Output the (X, Y) coordinate of the center of the cell containing the given text.  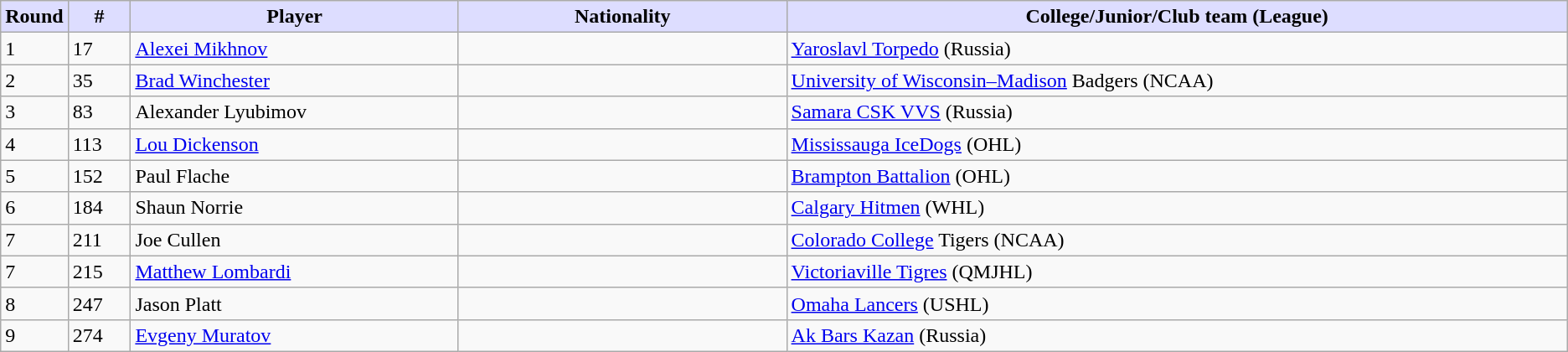
3 (34, 112)
35 (99, 80)
Round (34, 17)
8 (34, 303)
5 (34, 176)
Matthew Lombardi (295, 272)
Player (295, 17)
Ak Bars Kazan (Russia) (1177, 335)
215 (99, 272)
9 (34, 335)
Mississauga IceDogs (OHL) (1177, 144)
1 (34, 49)
17 (99, 49)
4 (34, 144)
Paul Flache (295, 176)
6 (34, 208)
83 (99, 112)
Calgary Hitmen (WHL) (1177, 208)
Victoriaville Tigres (QMJHL) (1177, 272)
College/Junior/Club team (League) (1177, 17)
274 (99, 335)
Nationality (622, 17)
Alexei Mikhnov (295, 49)
Omaha Lancers (USHL) (1177, 303)
247 (99, 303)
211 (99, 240)
Evgeny Muratov (295, 335)
Jason Platt (295, 303)
184 (99, 208)
Samara CSK VVS (Russia) (1177, 112)
Shaun Norrie (295, 208)
Brad Winchester (295, 80)
152 (99, 176)
Lou Dickenson (295, 144)
Joe Cullen (295, 240)
113 (99, 144)
# (99, 17)
Brampton Battalion (OHL) (1177, 176)
University of Wisconsin–Madison Badgers (NCAA) (1177, 80)
Yaroslavl Torpedo (Russia) (1177, 49)
Colorado College Tigers (NCAA) (1177, 240)
2 (34, 80)
Alexander Lyubimov (295, 112)
